Search for the cell housing the specified text and yield its (X, Y) center coordinate. 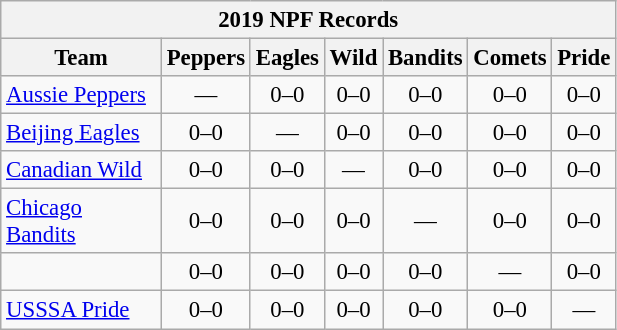
Aussie Peppers (82, 95)
Comets (510, 58)
Pride (584, 58)
Bandits (426, 58)
Wild (353, 58)
Canadian Wild (82, 170)
Peppers (206, 58)
Chicago Bandits (82, 222)
2019 NPF Records (308, 20)
Team (82, 58)
Beijing Eagles (82, 133)
USSSA Pride (82, 310)
Eagles (287, 58)
